Output the [x, y] coordinate of the center of the cell containing the given text.  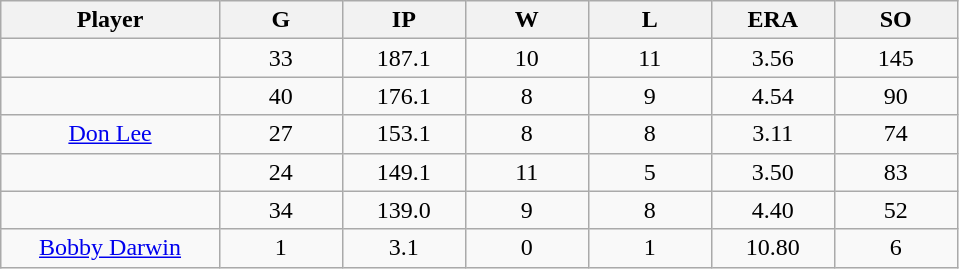
IP [404, 20]
33 [280, 58]
176.1 [404, 96]
24 [280, 172]
SO [896, 20]
Player [110, 20]
153.1 [404, 134]
Don Lee [110, 134]
G [280, 20]
4.40 [772, 210]
3.56 [772, 58]
4.54 [772, 96]
52 [896, 210]
40 [280, 96]
5 [650, 172]
W [526, 20]
83 [896, 172]
145 [896, 58]
3.50 [772, 172]
10 [526, 58]
187.1 [404, 58]
27 [280, 134]
34 [280, 210]
74 [896, 134]
139.0 [404, 210]
L [650, 20]
10.80 [772, 248]
149.1 [404, 172]
3.11 [772, 134]
3.1 [404, 248]
0 [526, 248]
Bobby Darwin [110, 248]
90 [896, 96]
6 [896, 248]
ERA [772, 20]
